Identify which cell holds the provided text, then report its (X, Y) central coordinate. 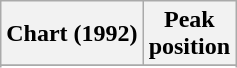
Chart (1992) (72, 34)
Peakposition (189, 34)
